Return (X, Y) of the center of cell containing provided text 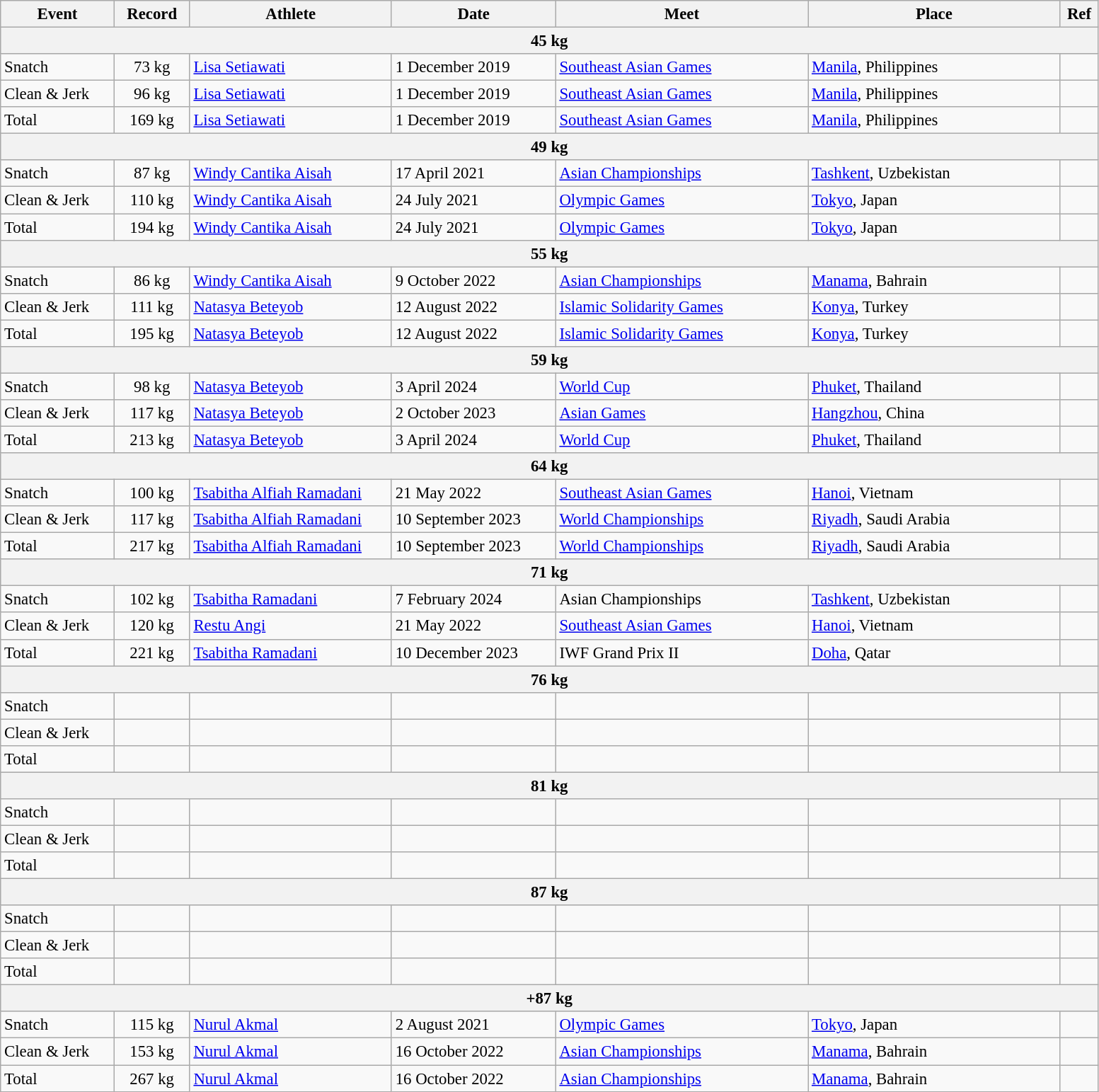
17 April 2021 (473, 173)
59 kg (549, 360)
Hangzhou, China (934, 413)
Place (934, 14)
120 kg (151, 626)
76 kg (549, 679)
+87 kg (549, 999)
194 kg (151, 227)
Asian Games (682, 413)
10 December 2023 (473, 653)
71 kg (549, 573)
IWF Grand Prix II (682, 653)
98 kg (151, 386)
7 February 2024 (473, 599)
217 kg (151, 546)
81 kg (549, 786)
221 kg (151, 653)
213 kg (151, 439)
Ref (1079, 14)
64 kg (549, 466)
Event (57, 14)
45 kg (549, 41)
195 kg (151, 333)
153 kg (151, 1052)
115 kg (151, 1025)
110 kg (151, 200)
49 kg (549, 147)
Restu Angi (290, 626)
169 kg (151, 120)
86 kg (151, 280)
55 kg (549, 253)
Date (473, 14)
Record (151, 14)
2 August 2021 (473, 1025)
73 kg (151, 67)
100 kg (151, 493)
267 kg (151, 1079)
Doha, Qatar (934, 653)
102 kg (151, 599)
9 October 2022 (473, 280)
Athlete (290, 14)
96 kg (151, 94)
111 kg (151, 306)
Meet (682, 14)
2 October 2023 (473, 413)
